Return (x, y) of the center of cell containing provided text 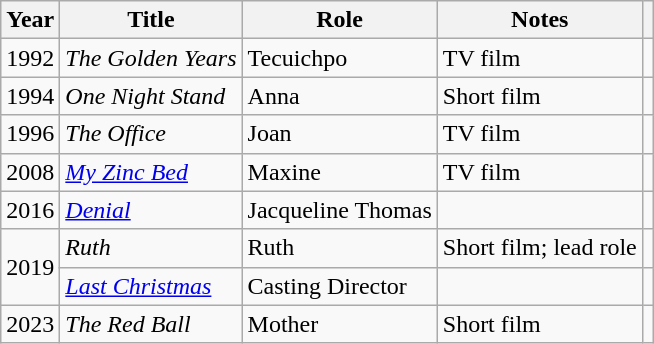
1994 (30, 96)
My Zinc Bed (151, 172)
The Red Ball (151, 324)
The Office (151, 134)
Jacqueline Thomas (340, 210)
2023 (30, 324)
Role (340, 20)
2019 (30, 267)
Last Christmas (151, 286)
Short film; lead role (540, 248)
Title (151, 20)
1992 (30, 58)
One Night Stand (151, 96)
Tecuichpo (340, 58)
Year (30, 20)
Denial (151, 210)
2008 (30, 172)
Maxine (340, 172)
1996 (30, 134)
Anna (340, 96)
Mother (340, 324)
The Golden Years (151, 58)
Notes (540, 20)
Casting Director (340, 286)
2016 (30, 210)
Joan (340, 134)
